Return the [X, Y] coordinate for the center point of the cell that contains the specified text.  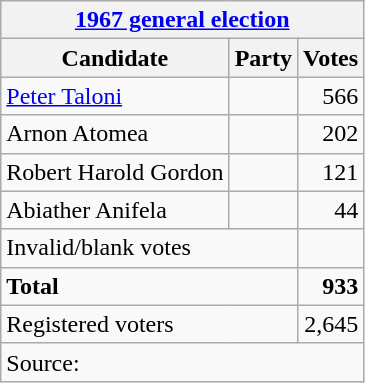
202 [330, 134]
2,645 [330, 324]
Registered voters [150, 324]
Total [150, 286]
1967 general election [182, 20]
44 [330, 210]
Peter Taloni [115, 96]
566 [330, 96]
Abiather Anifela [115, 210]
Votes [330, 58]
Party [263, 58]
Robert Harold Gordon [115, 172]
Candidate [115, 58]
933 [330, 286]
Invalid/blank votes [150, 248]
121 [330, 172]
Source: [182, 362]
Arnon Atomea [115, 134]
